Return [X, Y] of the center of cell containing provided text 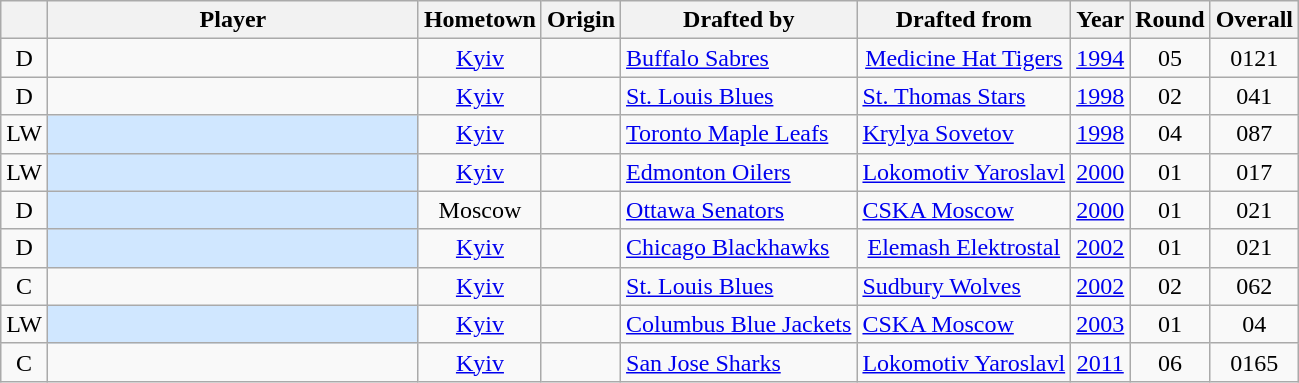
San Jose Sharks [739, 362]
087 [1254, 134]
041 [1254, 96]
Elemash Elektrostal [964, 248]
062 [1254, 286]
Moscow [480, 210]
017 [1254, 172]
2011 [1100, 362]
05 [1170, 58]
St. Thomas Stars [964, 96]
Overall [1254, 20]
Buffalo Sabres [739, 58]
2003 [1100, 324]
06 [1170, 362]
Hometown [480, 20]
Columbus Blue Jackets [739, 324]
Player [232, 20]
Year [1100, 20]
Round [1170, 20]
Edmonton Oilers [739, 172]
0121 [1254, 58]
Drafted from [964, 20]
Drafted by [739, 20]
1994 [1100, 58]
Ottawa Senators [739, 210]
Chicago Blackhawks [739, 248]
0165 [1254, 362]
Origin [580, 20]
Toronto Maple Leafs [739, 134]
Krylya Sovetov [964, 134]
Sudbury Wolves [964, 286]
Medicine Hat Tigers [964, 58]
